Find where the given text appears and provide that cell's center as [x, y] coordinate. 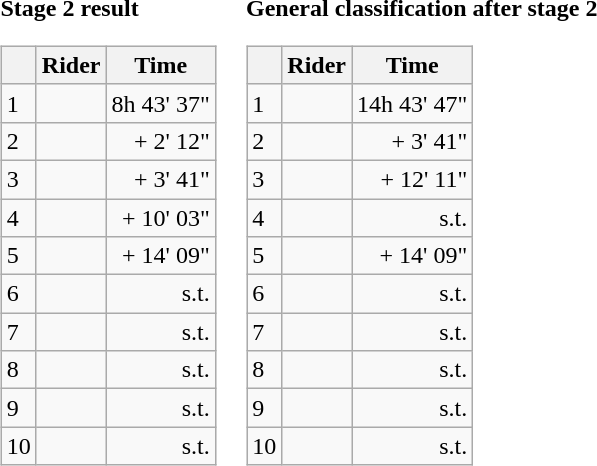
+ 10' 03" [160, 217]
8h 43' 37" [160, 103]
+ 2' 12" [160, 141]
+ 12' 11" [412, 179]
14h 43' 47" [412, 103]
